From the cell containing the given text, extract its center point as [X, Y] coordinate. 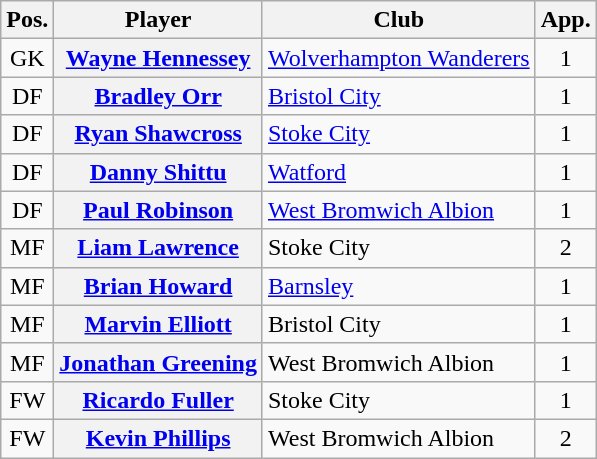
Kevin Phillips [158, 438]
Paul Robinson [158, 210]
Barnsley [398, 286]
Bradley Orr [158, 96]
Marvin Elliott [158, 324]
Watford [398, 172]
Liam Lawrence [158, 248]
Danny Shittu [158, 172]
GK [28, 58]
Club [398, 20]
Jonathan Greening [158, 362]
Ryan Shawcross [158, 134]
App. [566, 20]
Ricardo Fuller [158, 400]
Brian Howard [158, 286]
Wolverhampton Wanderers [398, 58]
Wayne Hennessey [158, 58]
Pos. [28, 20]
Player [158, 20]
